Locate the cell with the specified text and output its (X, Y) center coordinate. 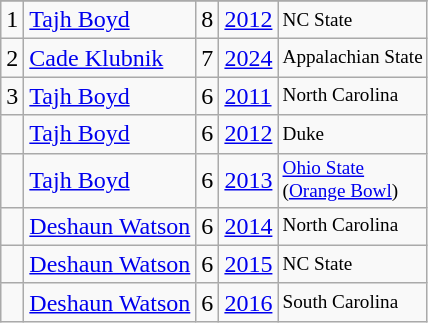
2 (12, 58)
7 (208, 58)
2016 (248, 302)
2014 (248, 226)
2015 (248, 264)
8 (208, 20)
Duke (352, 134)
2024 (248, 58)
Cade Klubnik (110, 58)
Ohio State(Orange Bowl) (352, 180)
3 (12, 96)
2013 (248, 180)
1 (12, 20)
South Carolina (352, 302)
Appalachian State (352, 58)
2011 (248, 96)
